Return [X, Y] of the center of cell containing provided text 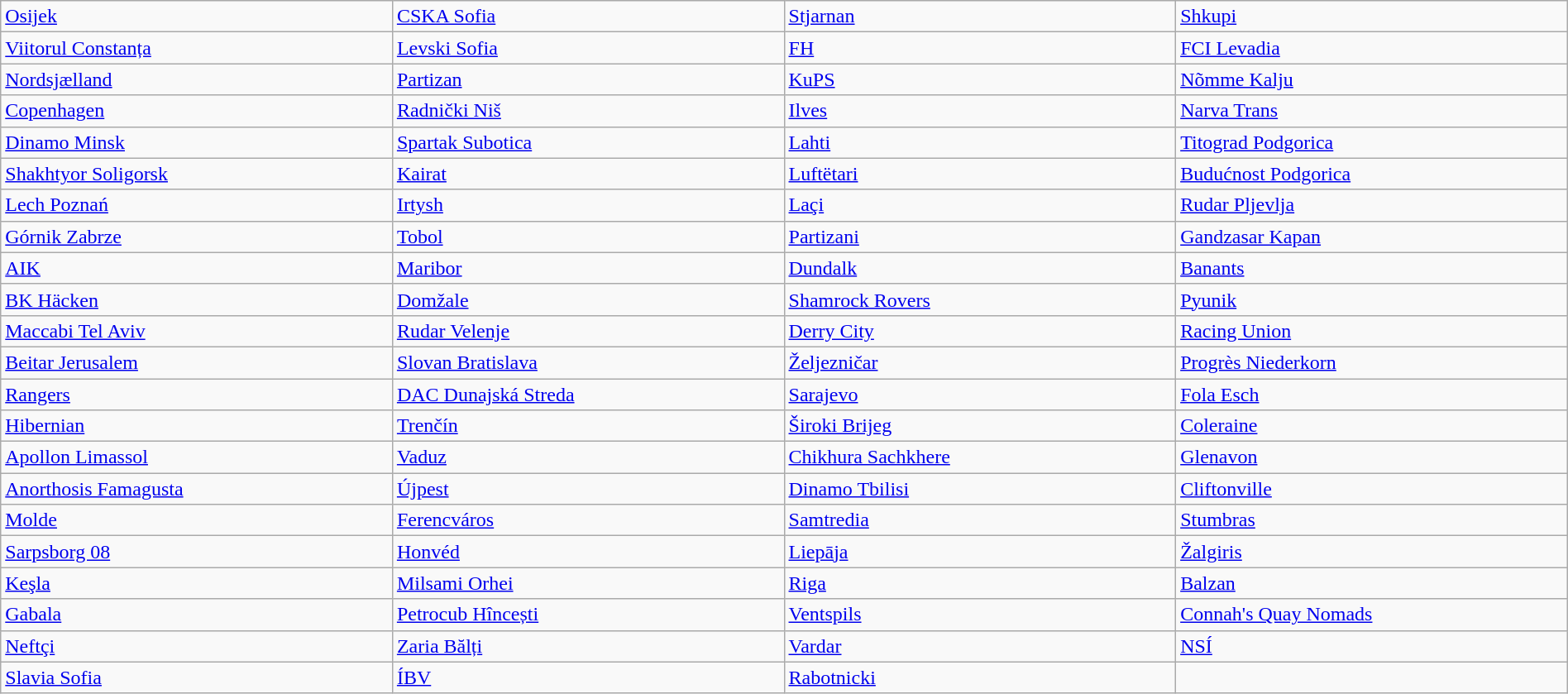
BK Häcken [197, 299]
Copenhagen [197, 111]
Spartak Subotica [588, 142]
Újpest [588, 489]
Titograd Podgorica [1372, 142]
Rudar Velenje [588, 331]
Lahti [980, 142]
Nõmme Kalju [1372, 79]
Connah's Quay Nomads [1372, 615]
Fola Esch [1372, 395]
Slavia Sofia [197, 677]
DAC Dunajská Streda [588, 395]
Dinamo Minsk [197, 142]
Molde [197, 520]
Rabotnicki [980, 677]
Tobol [588, 237]
AIK [197, 268]
Domžale [588, 299]
Slovan Bratislava [588, 362]
Široki Brijeg [980, 426]
Glenavon [1372, 457]
Milsami Orhei [588, 583]
Derry City [980, 331]
Irtysh [588, 205]
Partizani [980, 237]
FCI Levadia [1372, 48]
Petrocub Hîncești [588, 615]
FH [980, 48]
Nordsjælland [197, 79]
Dinamo Tbilisi [980, 489]
Honvéd [588, 552]
Trenčín [588, 426]
Ilves [980, 111]
Viitorul Constanța [197, 48]
Cliftonville [1372, 489]
Kairat [588, 174]
Dundalk [980, 268]
Lech Poznań [197, 205]
Osijek [197, 17]
Beitar Jerusalem [197, 362]
Sarajevo [980, 395]
Liepāja [980, 552]
Maccabi Tel Aviv [197, 331]
Keşla [197, 583]
Ferencváros [588, 520]
Progrès Niederkorn [1372, 362]
Gabala [197, 615]
Žalgiris [1372, 552]
NSÍ [1372, 646]
Vardar [980, 646]
Banants [1372, 268]
Samtredia [980, 520]
Shkupi [1372, 17]
Levski Sofia [588, 48]
Hibernian [197, 426]
Riga [980, 583]
Rudar Pljevlja [1372, 205]
Coleraine [1372, 426]
CSKA Sofia [588, 17]
Racing Union [1372, 331]
Budućnost Podgorica [1372, 174]
Gandzasar Kapan [1372, 237]
Vaduz [588, 457]
Ventspils [980, 615]
Apollon Limassol [197, 457]
Anorthosis Famagusta [197, 489]
ÍBV [588, 677]
Shamrock Rovers [980, 299]
Pyunik [1372, 299]
Partizan [588, 79]
Górnik Zabrze [197, 237]
Željezničar [980, 362]
Stjarnan [980, 17]
Luftëtari [980, 174]
Narva Trans [1372, 111]
Neftçi [197, 646]
Zaria Bălți [588, 646]
Radnički Niš [588, 111]
Maribor [588, 268]
Chikhura Sachkhere [980, 457]
Sarpsborg 08 [197, 552]
Shakhtyor Soligorsk [197, 174]
KuPS [980, 79]
Rangers [197, 395]
Laçi [980, 205]
Balzan [1372, 583]
Stumbras [1372, 520]
